Capture the cell that displays the provided text and extract its (X, Y) central coordinate. 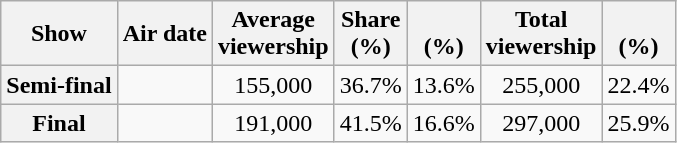
Share(%) (370, 34)
41.5% (370, 123)
Totalviewership (541, 34)
297,000 (541, 123)
25.9% (638, 123)
Semi-final (59, 85)
155,000 (273, 85)
36.7% (370, 85)
16.6% (444, 123)
Averageviewership (273, 34)
Show (59, 34)
Final (59, 123)
255,000 (541, 85)
Air date (164, 34)
22.4% (638, 85)
13.6% (444, 85)
191,000 (273, 123)
